Return the (X, Y) coordinate for the center point of the cell that contains the specified text.  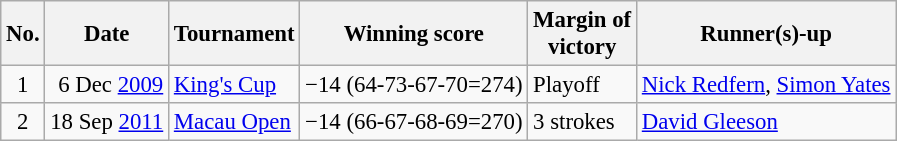
Winning score (414, 34)
Date (107, 34)
King's Cup (234, 85)
Playoff (582, 85)
David Gleeson (766, 122)
18 Sep 2011 (107, 122)
1 (23, 85)
−14 (66-67-68-69=270) (414, 122)
6 Dec 2009 (107, 85)
Runner(s)-up (766, 34)
2 (23, 122)
−14 (64-73-67-70=274) (414, 85)
Margin ofvictory (582, 34)
3 strokes (582, 122)
No. (23, 34)
Macau Open (234, 122)
Tournament (234, 34)
Nick Redfern, Simon Yates (766, 85)
